Detect which cell encompasses the target text, then output its (X, Y) center coordinate. 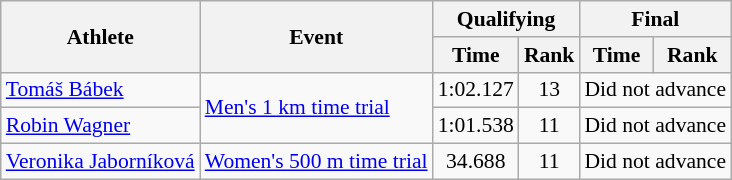
Women's 500 m time trial (316, 162)
34.688 (476, 162)
1:02.127 (476, 90)
Men's 1 km time trial (316, 108)
Event (316, 36)
13 (550, 90)
Final (655, 19)
Tomáš Bábek (100, 90)
Qualifying (506, 19)
Robin Wagner (100, 126)
Athlete (100, 36)
1:01.538 (476, 126)
Veronika Jaborníková (100, 162)
